Identify which cell holds the provided text, then report its (x, y) central coordinate. 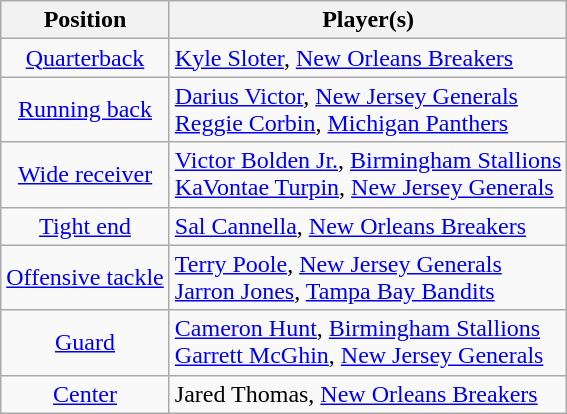
Center (86, 394)
Tight end (86, 226)
Sal Cannella, New Orleans Breakers (368, 226)
Running back (86, 110)
Wide receiver (86, 174)
Position (86, 20)
Cameron Hunt, Birmingham Stallions Garrett McGhin, New Jersey Generals (368, 342)
Guard (86, 342)
Kyle Sloter, New Orleans Breakers (368, 58)
Quarterback (86, 58)
Offensive tackle (86, 278)
Victor Bolden Jr., Birmingham Stallions KaVontae Turpin, New Jersey Generals (368, 174)
Player(s) (368, 20)
Terry Poole, New Jersey Generals Jarron Jones, Tampa Bay Bandits (368, 278)
Darius Victor, New Jersey Generals Reggie Corbin, Michigan Panthers (368, 110)
Jared Thomas, New Orleans Breakers (368, 394)
